Locate the cell with the specified text and output its [x, y] center coordinate. 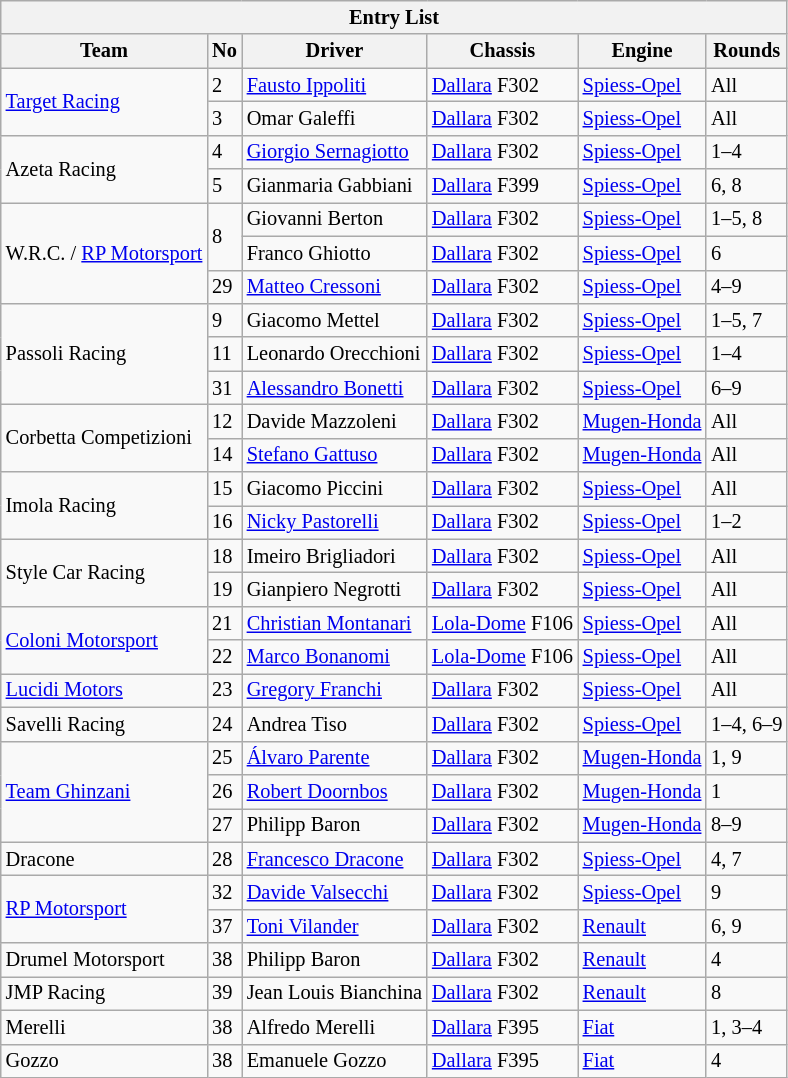
Omar Galeffi [334, 118]
Team Ghinzani [104, 792]
39 [224, 993]
Corbetta Competizioni [104, 438]
Matteo Cressoni [334, 287]
Drumel Motorsport [104, 960]
24 [224, 724]
5 [224, 186]
Giorgio Sernagiotto [334, 152]
Lucidi Motors [104, 690]
Christian Montanari [334, 623]
Robert Doornbos [334, 791]
6 [746, 253]
Jean Louis Bianchina [334, 993]
Giacomo Piccini [334, 489]
Toni Vilander [334, 926]
Álvaro Parente [334, 758]
Giovanni Berton [334, 219]
37 [224, 926]
Dracone [104, 859]
Davide Mazzoleni [334, 421]
1–5, 8 [746, 219]
Andrea Tiso [334, 724]
1, 3–4 [746, 1027]
Emanuele Gozzo [334, 1061]
Gianmaria Gabbiani [334, 186]
25 [224, 758]
W.R.C. / RP Motorsport [104, 252]
Leonardo Orecchioni [334, 354]
Team [104, 51]
RP Motorsport [104, 908]
6, 9 [746, 926]
14 [224, 455]
27 [224, 825]
12 [224, 421]
Imeiro Brigliadori [334, 556]
Gianpiero Negrotti [334, 589]
29 [224, 287]
Target Racing [104, 102]
8–9 [746, 825]
15 [224, 489]
Entry List [394, 17]
Gozzo [104, 1061]
Fausto Ippoliti [334, 85]
Rounds [746, 51]
23 [224, 690]
Franco Ghiotto [334, 253]
Savelli Racing [104, 724]
Azeta Racing [104, 168]
JMP Racing [104, 993]
Nicky Pastorelli [334, 522]
Giacomo Mettel [334, 320]
2 [224, 85]
11 [224, 354]
1 [746, 791]
32 [224, 892]
4, 7 [746, 859]
1–5, 7 [746, 320]
Style Car Racing [104, 572]
Chassis [502, 51]
Marco Bonanomi [334, 657]
19 [224, 589]
Alfredo Merelli [334, 1027]
Passoli Racing [104, 354]
22 [224, 657]
3 [224, 118]
6–9 [746, 388]
21 [224, 623]
Dallara F399 [502, 186]
Alessandro Bonetti [334, 388]
18 [224, 556]
Davide Valsecchi [334, 892]
Engine [642, 51]
Driver [334, 51]
1–4, 6–9 [746, 724]
Imola Racing [104, 506]
28 [224, 859]
Francesco Dracone [334, 859]
16 [224, 522]
6, 8 [746, 186]
4–9 [746, 287]
1, 9 [746, 758]
Stefano Gattuso [334, 455]
Gregory Franchi [334, 690]
Coloni Motorsport [104, 640]
1–2 [746, 522]
26 [224, 791]
31 [224, 388]
No [224, 51]
Merelli [104, 1027]
